Determine the (X, Y) coordinate at the center of the cell enclosing the given text.  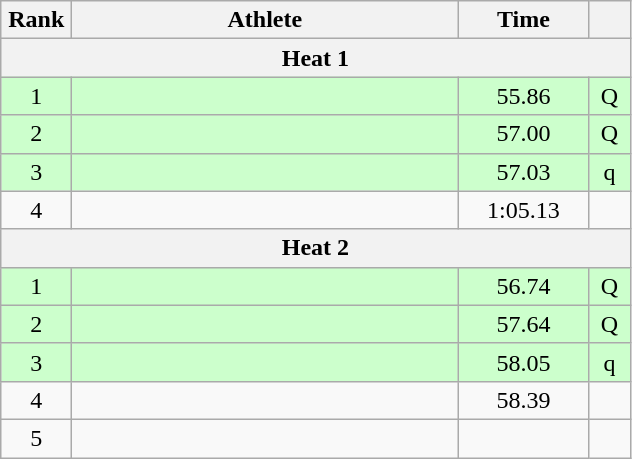
57.00 (524, 134)
57.64 (524, 324)
56.74 (524, 286)
5 (36, 438)
Time (524, 20)
58.05 (524, 362)
Heat 1 (316, 58)
1:05.13 (524, 210)
Athlete (265, 20)
Rank (36, 20)
Heat 2 (316, 248)
58.39 (524, 400)
57.03 (524, 172)
55.86 (524, 96)
